Scan for the cell matching the given text and deliver its (x, y) coordinate at center. 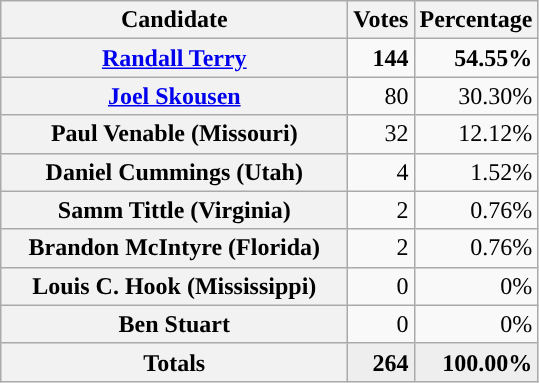
Brandon McIntyre (Florida) (174, 248)
54.55% (476, 58)
264 (381, 362)
Percentage (476, 20)
30.30% (476, 96)
Louis C. Hook (Mississippi) (174, 286)
Joel Skousen (174, 96)
100.00% (476, 362)
1.52% (476, 172)
32 (381, 134)
80 (381, 96)
4 (381, 172)
12.12% (476, 134)
Candidate (174, 20)
Votes (381, 20)
Ben Stuart (174, 324)
Samm Tittle (Virginia) (174, 210)
144 (381, 58)
Randall Terry (174, 58)
Daniel Cummings (Utah) (174, 172)
Paul Venable (Missouri) (174, 134)
Totals (174, 362)
